Return (X, Y) of the center of cell containing provided text 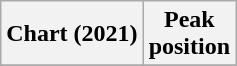
Peakposition (189, 34)
Chart (2021) (72, 34)
